Pinpoint the cell where the given text exists, returning its [x, y] midpoint coordinate. 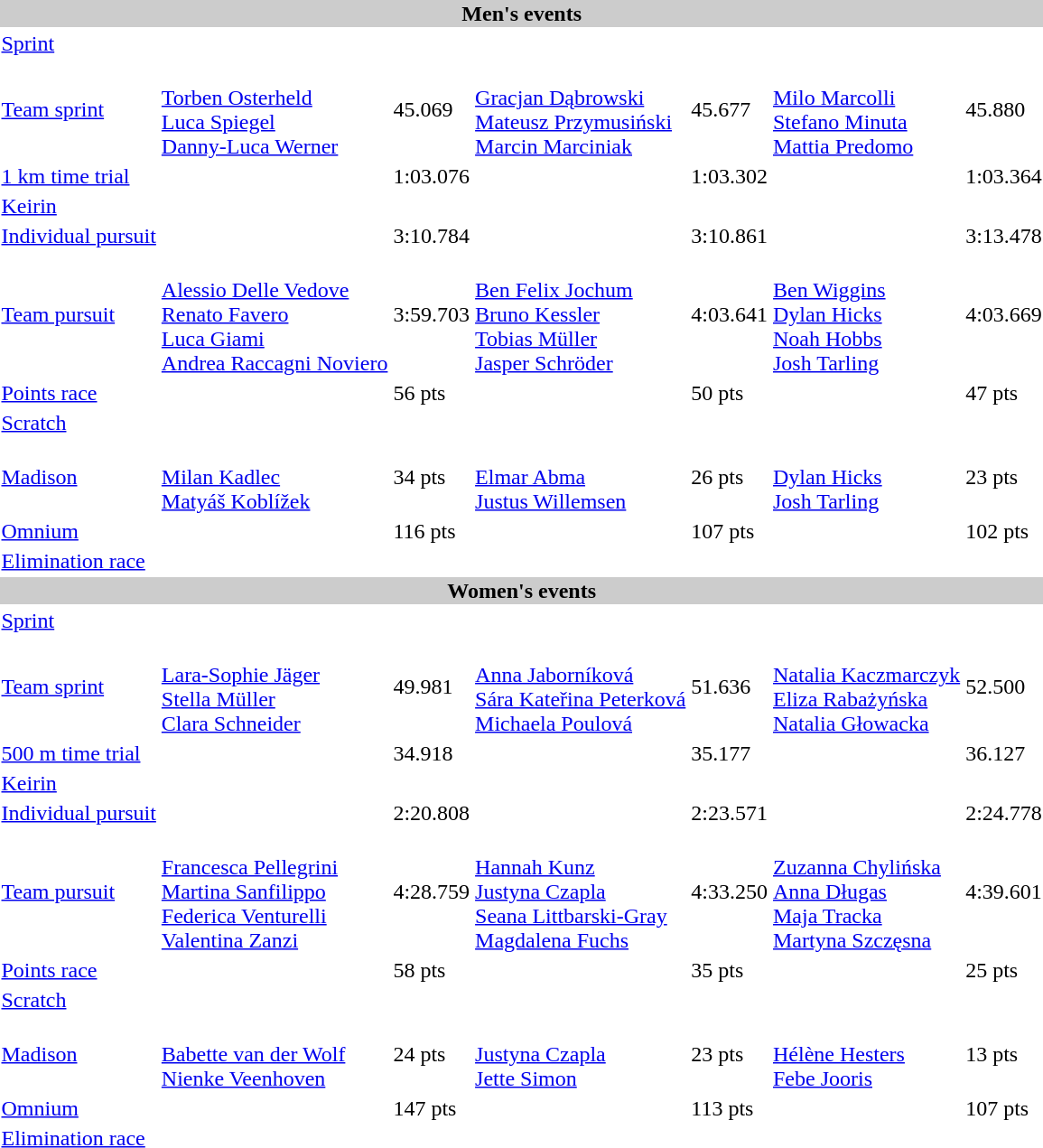
1:03.076 [432, 176]
2:20.808 [432, 813]
26 pts [730, 477]
Natalia KaczmarczykEliza RabażyńskaNatalia Głowacka [866, 686]
Francesca PellegriniMartina SanfilippoFederica VenturelliValentina Zanzi [275, 891]
116 pts [432, 531]
Ben Felix JochumBruno KesslerTobias MüllerJasper Schröder [581, 314]
Babette van der WolfNienke Veenhoven [275, 1054]
Torben OsterheldLuca SpiegelDanny-Luca Werner [275, 110]
113 pts [730, 1108]
Elimination race [79, 561]
Anna JaborníkováSára Kateřina PeterkováMichaela Poulová [581, 686]
Alessio Delle VedoveRenato FaveroLuca GiamiAndrea Raccagni Noviero [275, 314]
Hannah KunzJustyna CzaplaSeana Littbarski-GrayMagdalena Fuchs [581, 891]
23 pts [730, 1054]
49.981 [432, 686]
24 pts [432, 1054]
3:10.861 [730, 236]
3:10.784 [432, 236]
45.677 [730, 110]
2:23.571 [730, 813]
35.177 [730, 753]
1 km time trial [79, 176]
Dylan HicksJosh Tarling [866, 477]
Hélène HestersFebe Jooris [866, 1054]
4:03.641 [730, 314]
Elmar AbmaJustus Willemsen [581, 477]
Ben WigginsDylan HicksNoah HobbsJosh Tarling [866, 314]
Milo MarcolliStefano MinutaMattia Predomo [866, 110]
58 pts [432, 970]
4:28.759 [432, 891]
107 pts [730, 531]
51.636 [730, 686]
4:33.250 [730, 891]
Milan KadlecMatyáš Koblížek [275, 477]
34.918 [432, 753]
3:59.703 [432, 314]
Justyna CzaplaJette Simon [581, 1054]
50 pts [730, 393]
Zuzanna ChylińskaAnna DługasMaja TrackaMartyna Szczęsna [866, 891]
34 pts [432, 477]
Women's events [522, 591]
Lara-Sophie JägerStella MüllerClara Schneider [275, 686]
147 pts [432, 1108]
45.069 [432, 110]
1:03.302 [730, 176]
Men's events [522, 14]
56 pts [432, 393]
500 m time trial [79, 753]
35 pts [730, 970]
Gracjan DąbrowskiMateusz PrzymusińskiMarcin Marciniak [581, 110]
